Provide the [X, Y] coordinate of the cell's center where the given text is located.  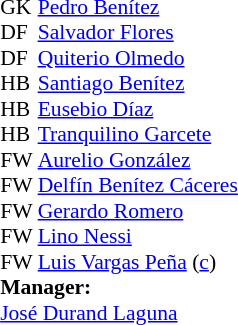
Aurelio González [138, 160]
Lino Nessi [138, 237]
Luis Vargas Peña (c) [138, 262]
Eusebio Díaz [138, 109]
Delfín Benítez Cáceres [138, 185]
Gerardo Romero [138, 211]
Tranquilino Garcete [138, 135]
Quiterio Olmedo [138, 58]
Salvador Flores [138, 33]
Santiago Benítez [138, 83]
Manager: [119, 287]
